Locate the cell with the specified text and output its [X, Y] center coordinate. 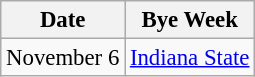
Date [63, 20]
November 6 [63, 58]
Bye Week [190, 20]
Indiana State [190, 58]
